Detect which cell encompasses the target text, then output its (X, Y) center coordinate. 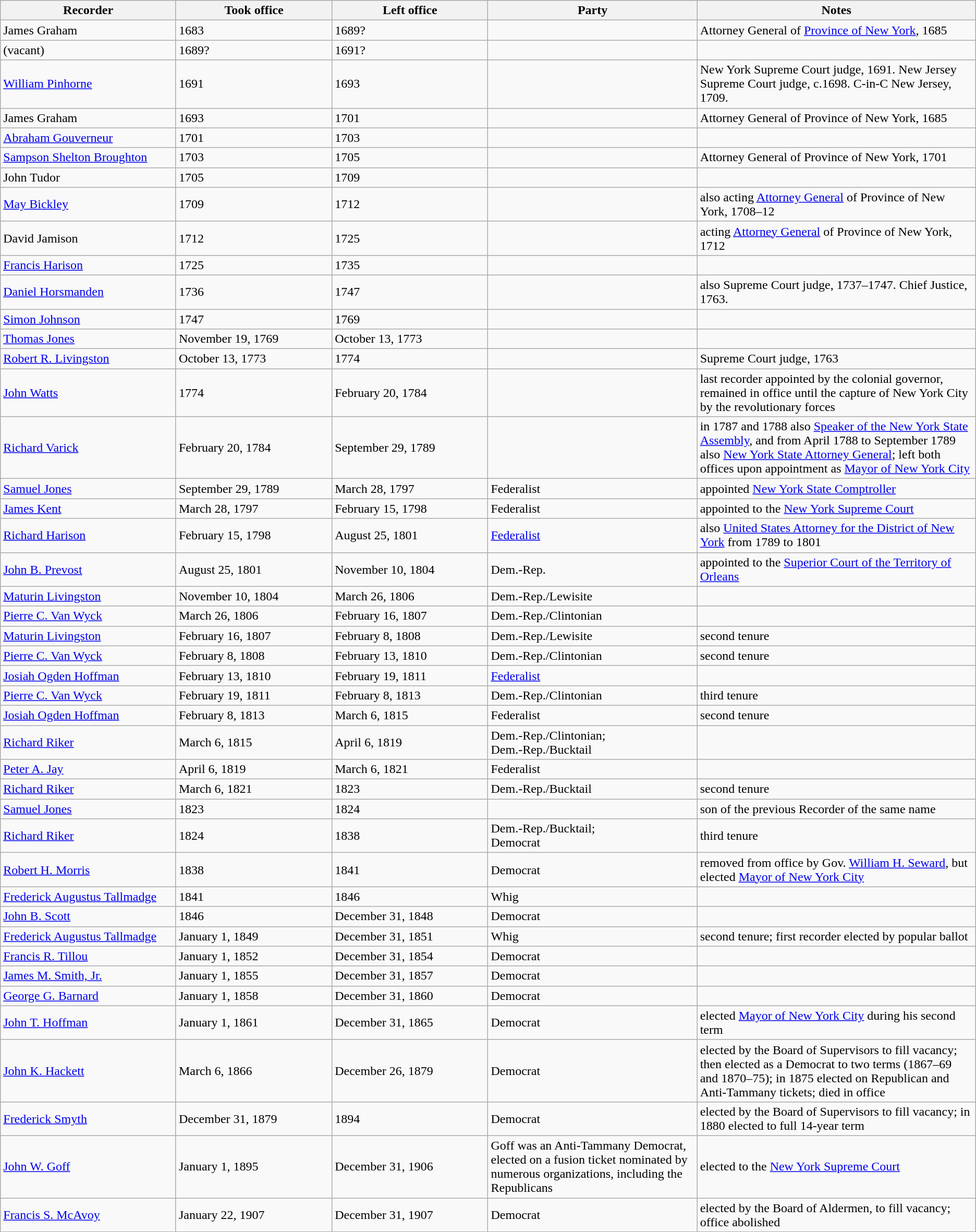
1691 (253, 84)
acting Attorney General of Province of New York, 1712 (836, 238)
Peter A. Jay (89, 769)
1769 (410, 319)
December 31, 1907 (410, 1214)
1894 (410, 1118)
Supreme Court judge, 1763 (836, 359)
Sampson Shelton Broughton (89, 158)
also Supreme Court judge, 1737–1747. Chief Justice, 1763. (836, 292)
Robert H. Morris (89, 870)
appointed New York State Comptroller (836, 489)
1735 (410, 265)
Francis S. McAvoy (89, 1214)
James Kent (89, 509)
Daniel Horsmanden (89, 292)
Frederick Smyth (89, 1118)
John Tudor (89, 177)
Thomas Jones (89, 339)
1683 (253, 30)
John T. Hoffman (89, 1022)
Robert R. Livingston (89, 359)
appointed to the New York Supreme Court (836, 509)
second tenure; first recorder elected by popular ballot (836, 936)
January 1, 1852 (253, 956)
son of the previous Recorder of the same name (836, 809)
December 26, 1879 (410, 1070)
Richard Harison (89, 535)
December 31, 1860 (410, 996)
Party (592, 10)
Notes (836, 10)
John K. Hackett (89, 1070)
December 31, 1857 (410, 976)
Francis Harison (89, 265)
Dem.-Rep. (592, 570)
John B. Scott (89, 916)
December 31, 1865 (410, 1022)
January 1, 1858 (253, 996)
also United States Attorney for the District of New York from 1789 to 1801 (836, 535)
George G. Barnard (89, 996)
David Jamison (89, 238)
March 6, 1866 (253, 1070)
appointed to the Superior Court of the Territory of Orleans (836, 570)
Attorney General of Province of New York, 1701 (836, 158)
January 1, 1855 (253, 976)
December 31, 1851 (410, 936)
Francis R. Tillou (89, 956)
December 31, 1906 (410, 1166)
elected to the New York Supreme Court (836, 1166)
Abraham Gouverneur (89, 138)
John B. Prevost (89, 570)
Goff was an Anti-Tammany Democrat, elected on a fusion ticket nominated by numerous organizations, including the Republicans (592, 1166)
elected by the Board of Aldermen, to fill vacancy; office abolished (836, 1214)
elected Mayor of New York City during his second term (836, 1022)
1691? (410, 50)
removed from office by Gov. William H. Seward, but elected Mayor of New York City (836, 870)
(vacant) (89, 50)
December 31, 1879 (253, 1118)
May Bickley (89, 204)
New York Supreme Court judge, 1691. New Jersey Supreme Court judge, c.1698. C-in-C New Jersey, 1709. (836, 84)
Took office (253, 10)
elected by the Board of Supervisors to fill vacancy; in 1880 elected to full 14-year term (836, 1118)
John W. Goff (89, 1166)
January 1, 1861 (253, 1022)
January 1, 1895 (253, 1166)
also acting Attorney General of Province of New York, 1708–12 (836, 204)
John Watts (89, 393)
Richard Varick (89, 448)
James M. Smith, Jr. (89, 976)
last recorder appointed by the colonial governor, remained in office until the capture of New York City by the revolutionary forces (836, 393)
December 31, 1848 (410, 916)
William Pinhorne (89, 84)
Dem.-Rep./Bucktail; Democrat (592, 836)
December 31, 1854 (410, 956)
Dem.-Rep./Bucktail (592, 789)
January 22, 1907 (253, 1214)
January 1, 1849 (253, 936)
Dem.-Rep./Clintonian; Dem.-Rep./Bucktail (592, 742)
1736 (253, 292)
Left office (410, 10)
November 19, 1769 (253, 339)
Simon Johnson (89, 319)
Recorder (89, 10)
